Provide the [X, Y] coordinate of the cell's center where the given text is located.  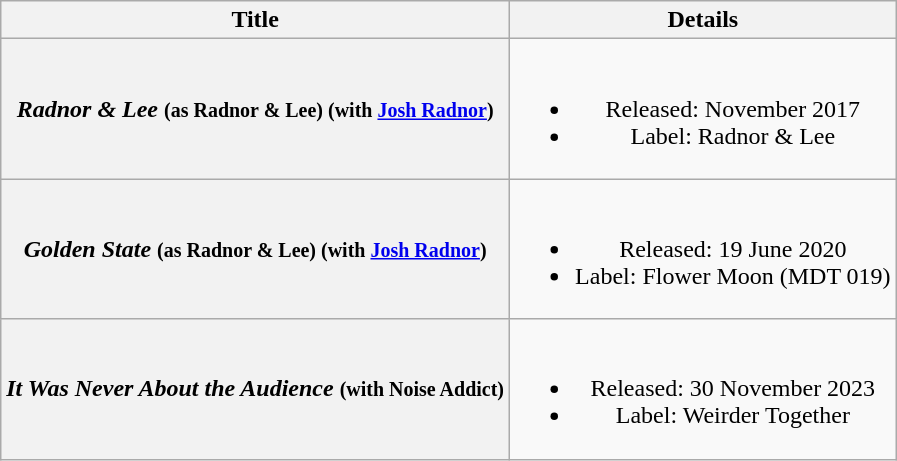
It Was Never About the Audience (with Noise Addict) [256, 389]
Released: 19 June 2020Label: Flower Moon (MDT 019) [704, 249]
Golden State (as Radnor & Lee) (with Josh Radnor) [256, 249]
Released: November 2017Label: Radnor & Lee [704, 109]
Released: 30 November 2023Label: Weirder Together [704, 389]
Details [704, 20]
Title [256, 20]
Radnor & Lee (as Radnor & Lee) (with Josh Radnor) [256, 109]
